From the cell containing the given text, extract its center point as [X, Y] coordinate. 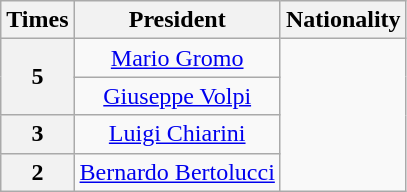
Times [38, 20]
Nationality [343, 20]
President [177, 20]
Bernardo Bertolucci [177, 172]
5 [38, 77]
3 [38, 134]
Luigi Chiarini [177, 134]
Giuseppe Volpi [177, 96]
2 [38, 172]
Mario Gromo [177, 58]
